Capture the cell that displays the provided text and extract its (X, Y) central coordinate. 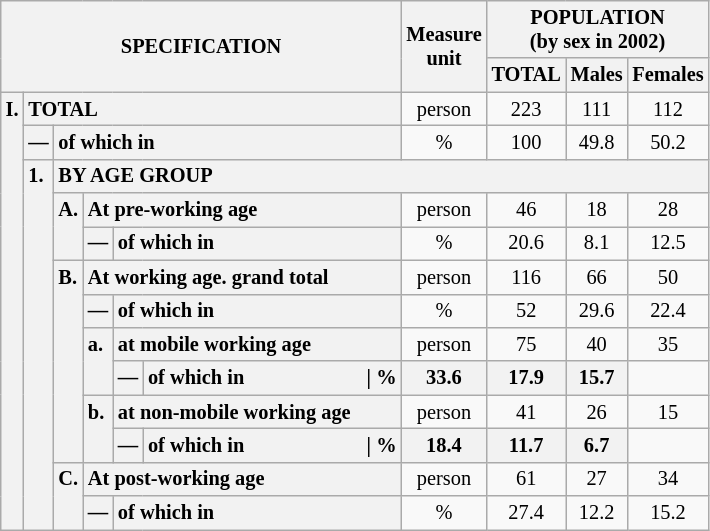
66 (597, 277)
15 (668, 412)
112 (668, 109)
At post-working age (242, 479)
Measure unit (444, 46)
20.6 (526, 243)
15.2 (668, 513)
Males (597, 75)
11.7 (526, 445)
49.8 (597, 142)
At working age. grand total (242, 277)
35 (668, 344)
at non-mobile working age (257, 412)
50 (668, 277)
6.7 (597, 445)
75 (526, 344)
111 (597, 109)
29.6 (597, 311)
B. (68, 361)
15.7 (597, 378)
223 (526, 109)
50.2 (668, 142)
POPULATION (by sex in 2002) (598, 29)
26 (597, 412)
52 (526, 311)
SPECIFICATION (202, 46)
12.5 (668, 243)
27.4 (526, 513)
40 (597, 344)
61 (526, 479)
12.2 (597, 513)
C. (68, 496)
BY AGE GROUP (382, 176)
33.6 (444, 378)
17.9 (526, 378)
1. (38, 344)
I. (12, 311)
41 (526, 412)
34 (668, 479)
100 (526, 142)
18.4 (444, 445)
at mobile working age (257, 344)
b. (98, 428)
A. (68, 226)
18 (597, 210)
At pre-working age (242, 210)
46 (526, 210)
22.4 (668, 311)
8.1 (597, 243)
116 (526, 277)
28 (668, 210)
a. (98, 360)
Females (668, 75)
27 (597, 479)
